Identify which cell holds the provided text, then report its (x, y) central coordinate. 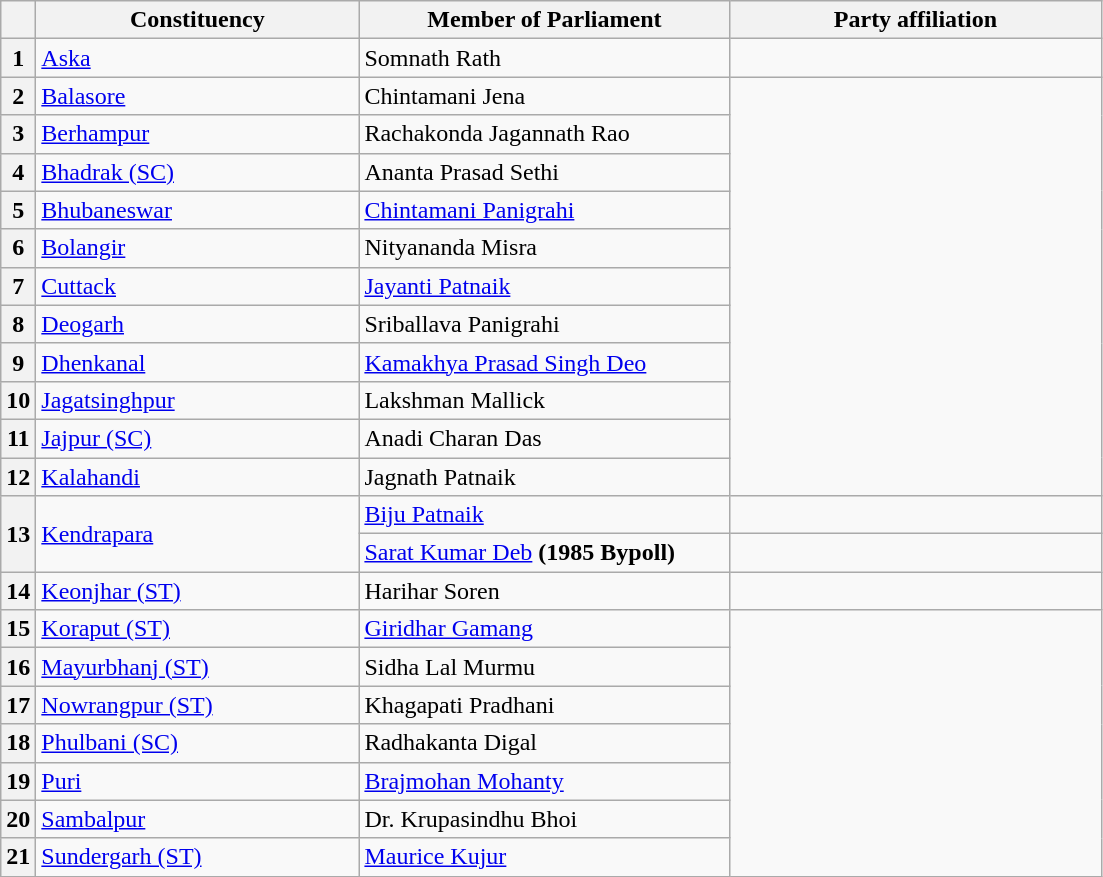
13 (18, 534)
Deogarh (198, 324)
Harihar Soren (544, 591)
Rachakonda Jagannath Rao (544, 134)
Kalahandi (198, 477)
Puri (198, 781)
Chintamani Jena (544, 96)
Jagatsinghpur (198, 400)
Bhadrak (SC) (198, 172)
Jayanti Patnaik (544, 286)
Cuttack (198, 286)
Brajmohan Mohanty (544, 781)
Sidha Lal Murmu (544, 667)
20 (18, 819)
Sriballava Panigrahi (544, 324)
Bhubaneswar (198, 210)
18 (18, 743)
3 (18, 134)
Dr. Krupasindhu Bhoi (544, 819)
8 (18, 324)
17 (18, 705)
Kamakhya Prasad Singh Deo (544, 362)
Berhampur (198, 134)
Koraput (ST) (198, 629)
4 (18, 172)
Jagnath Patnaik (544, 477)
Mayurbhanj (ST) (198, 667)
2 (18, 96)
Sambalpur (198, 819)
11 (18, 438)
Bolangir (198, 248)
Ananta Prasad Sethi (544, 172)
Balasore (198, 96)
Party affiliation (916, 20)
19 (18, 781)
21 (18, 857)
Constituency (198, 20)
Maurice Kujur (544, 857)
Dhenkanal (198, 362)
Khagapati Pradhani (544, 705)
Keonjhar (ST) (198, 591)
5 (18, 210)
Anadi Charan Das (544, 438)
Nityananda Misra (544, 248)
Biju Patnaik (544, 515)
Giridhar Gamang (544, 629)
Kendrapara (198, 534)
14 (18, 591)
Sarat Kumar Deb (1985 Bypoll) (544, 553)
6 (18, 248)
16 (18, 667)
Phulbani (SC) (198, 743)
Aska (198, 58)
10 (18, 400)
Member of Parliament (544, 20)
Somnath Rath (544, 58)
7 (18, 286)
Lakshman Mallick (544, 400)
Sundergarh (ST) (198, 857)
Chintamani Panigrahi (544, 210)
Nowrangpur (ST) (198, 705)
1 (18, 58)
9 (18, 362)
Radhakanta Digal (544, 743)
15 (18, 629)
12 (18, 477)
Jajpur (SC) (198, 438)
